Search for the cell housing the specified text and yield its [x, y] center coordinate. 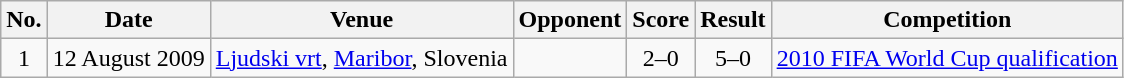
2–0 [661, 58]
Result [733, 20]
Date [128, 20]
12 August 2009 [128, 58]
Opponent [570, 20]
Competition [947, 20]
No. [24, 20]
Score [661, 20]
1 [24, 58]
Venue [362, 20]
2010 FIFA World Cup qualification [947, 58]
5–0 [733, 58]
Ljudski vrt, Maribor, Slovenia [362, 58]
